Determine the [X, Y] coordinate at the center of the cell enclosing the given text.  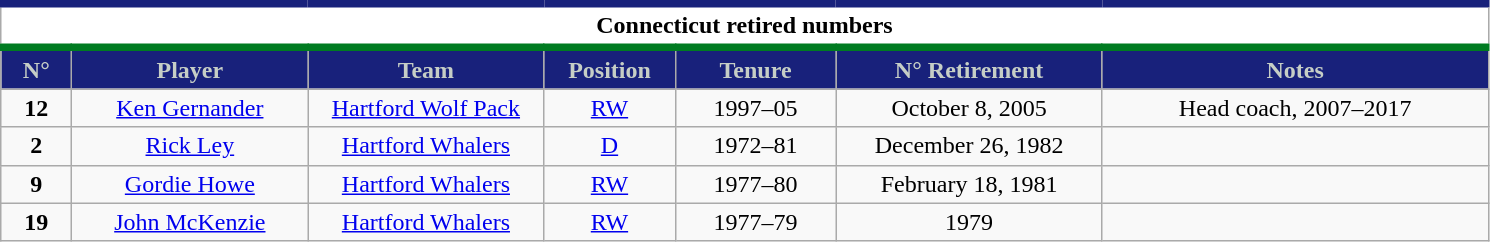
N° [36, 68]
October 8, 2005 [969, 108]
Head coach, 2007–2017 [1295, 108]
Notes [1295, 68]
Hartford Wolf Pack [426, 108]
February 18, 1981 [969, 184]
December 26, 1982 [969, 146]
John McKenzie [190, 222]
9 [36, 184]
1972–81 [756, 146]
12 [36, 108]
Team [426, 68]
D [610, 146]
Connecticut retired numbers [744, 26]
Position [610, 68]
1997–05 [756, 108]
1977–80 [756, 184]
1977–79 [756, 222]
19 [36, 222]
Tenure [756, 68]
Ken Gernander [190, 108]
1979 [969, 222]
Player [190, 68]
Rick Ley [190, 146]
2 [36, 146]
N° Retirement [969, 68]
Gordie Howe [190, 184]
